From the cell containing the given text, extract its center point as (x, y) coordinate. 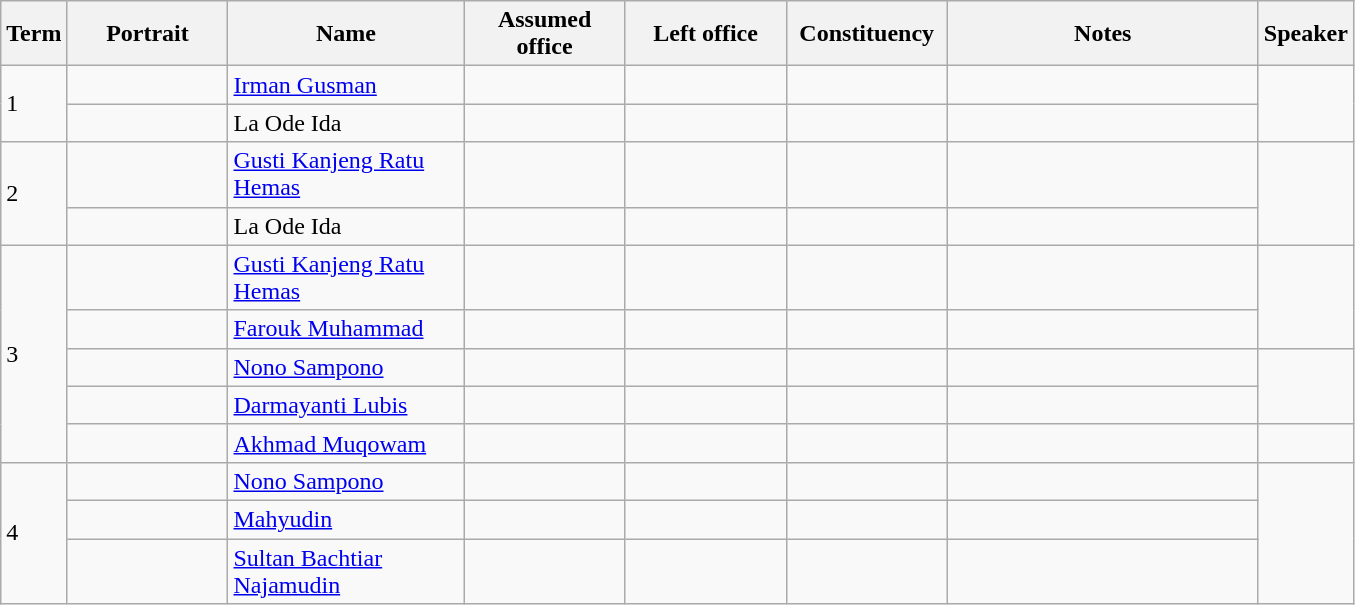
Farouk Muhammad (346, 329)
4 (34, 532)
1 (34, 104)
Constituency (866, 34)
Name (346, 34)
Speaker (1306, 34)
Notes (1102, 34)
2 (34, 194)
Assumed office (544, 34)
Akhmad Muqowam (346, 443)
3 (34, 354)
Left office (706, 34)
Term (34, 34)
Mahyudin (346, 519)
Sultan Bachtiar Najamudin (346, 570)
Darmayanti Lubis (346, 405)
Irman Gusman (346, 85)
Portrait (148, 34)
